Detect which cell encompasses the target text, then output its (X, Y) center coordinate. 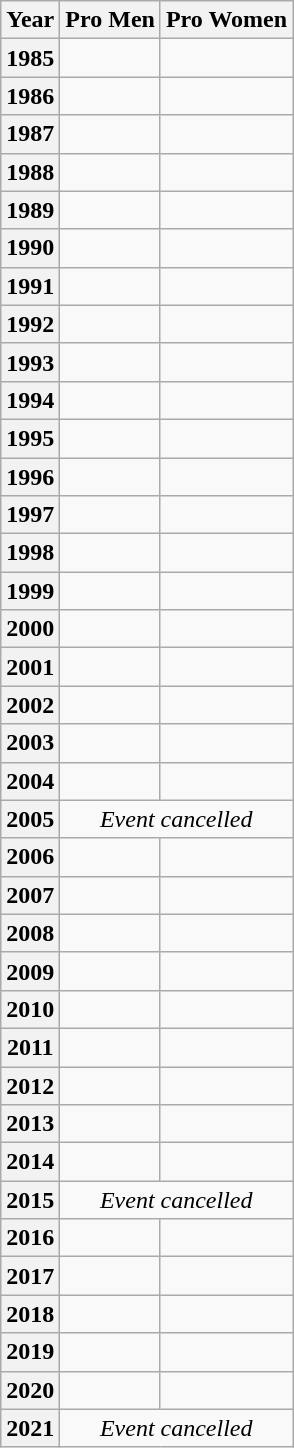
2003 (30, 743)
2013 (30, 1124)
2011 (30, 1047)
1991 (30, 286)
2005 (30, 819)
2016 (30, 1238)
2008 (30, 933)
1985 (30, 58)
2006 (30, 857)
2001 (30, 667)
1989 (30, 210)
Pro Women (226, 20)
1986 (30, 96)
1990 (30, 248)
1996 (30, 477)
Pro Men (110, 20)
1999 (30, 591)
1993 (30, 362)
1988 (30, 172)
1998 (30, 553)
1987 (30, 134)
2014 (30, 1162)
2015 (30, 1200)
2017 (30, 1276)
2007 (30, 895)
1994 (30, 400)
2009 (30, 971)
2020 (30, 1390)
2018 (30, 1314)
2000 (30, 629)
1992 (30, 324)
2019 (30, 1352)
1995 (30, 438)
2002 (30, 705)
2004 (30, 781)
2021 (30, 1428)
Year (30, 20)
1997 (30, 515)
2010 (30, 1009)
2012 (30, 1085)
